Identify which cell holds the provided text, then report its [X, Y] central coordinate. 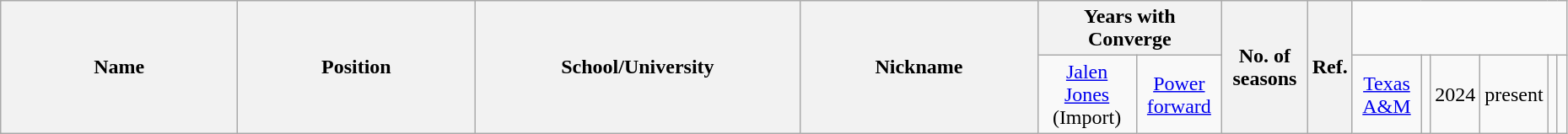
No. of seasons [1265, 67]
present [1514, 94]
Texas A&M [1387, 94]
School/University [638, 67]
Nickname [919, 67]
Position [356, 67]
Name [120, 67]
Years with Converge [1130, 29]
Power forward [1179, 94]
2024 [1456, 94]
Ref. [1329, 67]
Jalen Jones (Import) [1086, 94]
